Capture the cell that displays the provided text and extract its (X, Y) central coordinate. 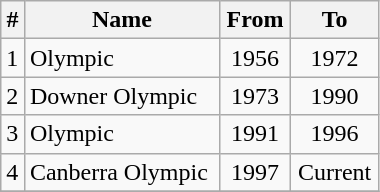
# (13, 20)
2 (13, 96)
3 (13, 134)
1973 (254, 96)
4 (13, 172)
From (254, 20)
1 (13, 58)
Downer Olympic (122, 96)
To (335, 20)
Current (335, 172)
1996 (335, 134)
Name (122, 20)
1990 (335, 96)
1997 (254, 172)
Canberra Olympic (122, 172)
1991 (254, 134)
1972 (335, 58)
1956 (254, 58)
